Find where the given text appears and provide that cell's center as (x, y) coordinate. 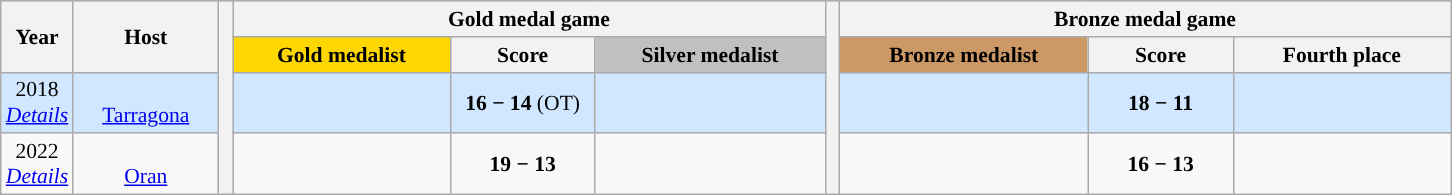
Bronze medalist (964, 55)
2018Details (37, 102)
Year (37, 36)
Gold medal game (529, 19)
16 − 13 (1160, 164)
Fourth place (1342, 55)
18 − 11 (1160, 102)
Silver medalist (710, 55)
Bronze medal game (1144, 19)
16 − 14 (OT) (522, 102)
Oran (146, 164)
Host (146, 36)
Gold medalist (342, 55)
19 − 13 (522, 164)
Tarragona (146, 102)
2022Details (37, 164)
